Pinpoint the cell where the given text exists, returning its (x, y) midpoint coordinate. 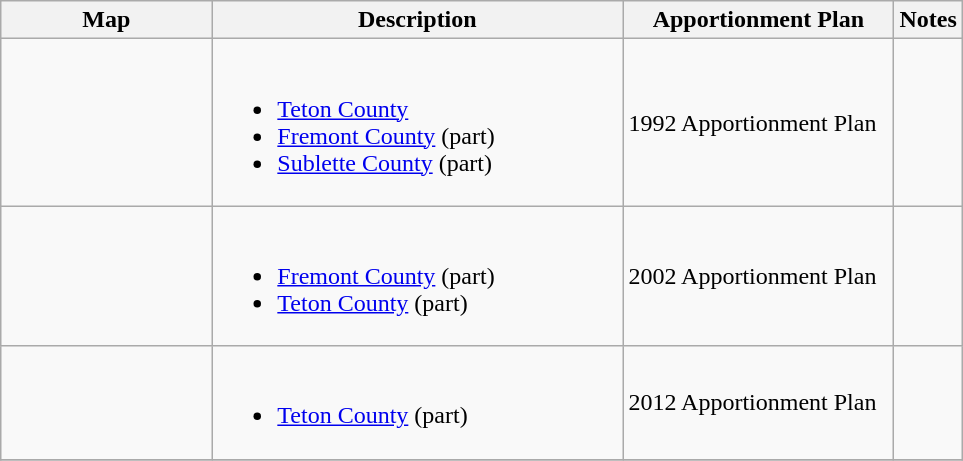
Teton CountyFremont County (part)Sublette County (part) (418, 122)
Description (418, 20)
1992 Apportionment Plan (758, 122)
2002 Apportionment Plan (758, 276)
Teton County (part) (418, 402)
Notes (928, 20)
Map (106, 20)
2012 Apportionment Plan (758, 402)
Apportionment Plan (758, 20)
Fremont County (part)Teton County (part) (418, 276)
